Determine the (X, Y) coordinate at the center of the cell enclosing the given text.  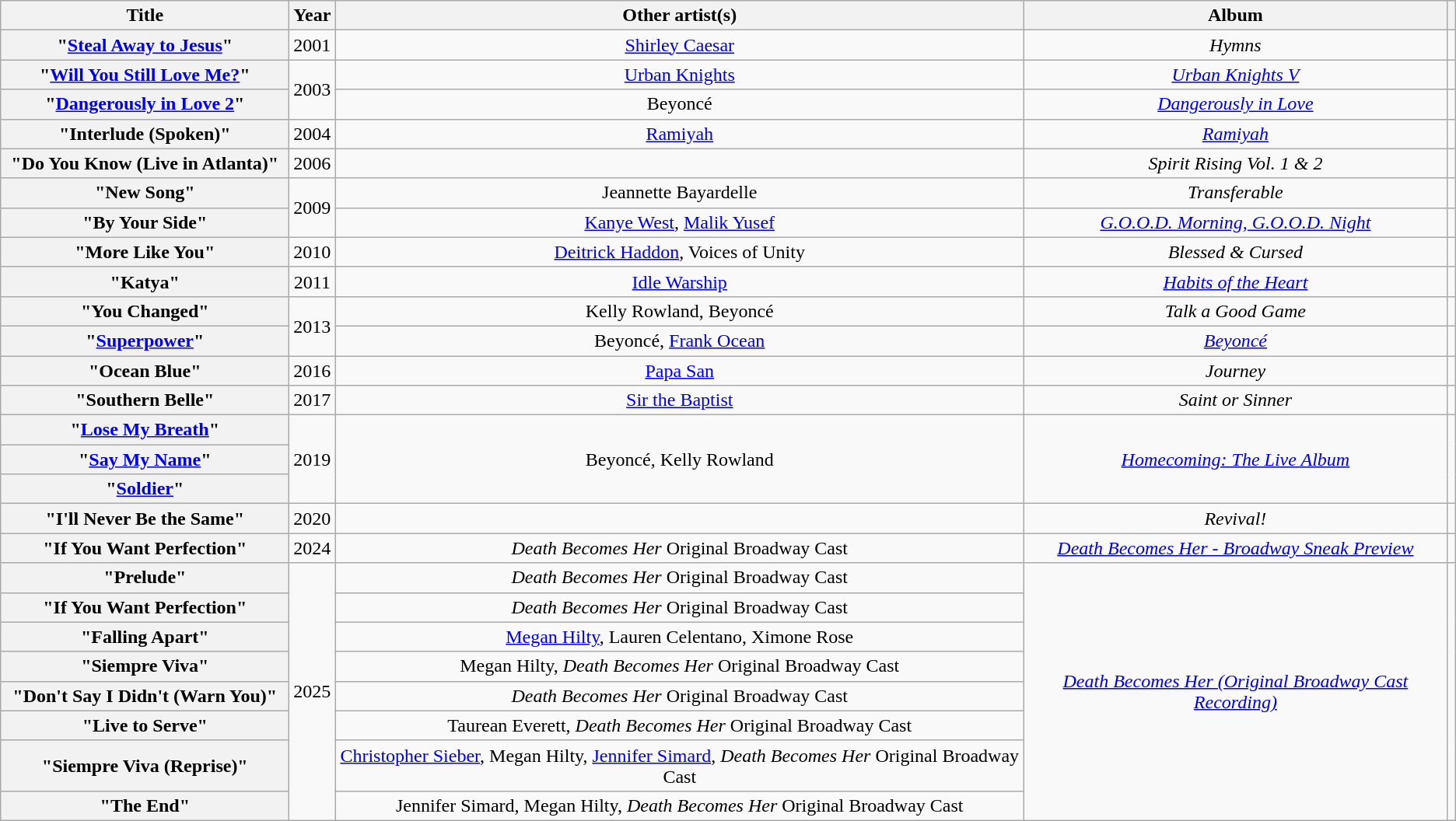
2001 (313, 45)
"Dangerously in Love 2" (145, 104)
Taurean Everett, Death Becomes Her Original Broadway Cast (680, 725)
"Prelude" (145, 578)
2020 (313, 519)
Urban Knights (680, 75)
Idle Warship (680, 281)
2013 (313, 326)
"I'll Never Be the Same" (145, 519)
Beyoncé, Frank Ocean (680, 341)
Papa San (680, 371)
"Siempre Viva" (145, 666)
"Will You Still Love Me?" (145, 75)
Year (313, 16)
Other artist(s) (680, 16)
"Southern Belle" (145, 400)
Urban Knights V (1236, 75)
2011 (313, 281)
Hymns (1236, 45)
Spirit Rising Vol. 1 & 2 (1236, 163)
2006 (313, 163)
"Don't Say I Didn't (Warn You)" (145, 696)
Megan Hilty, Lauren Celentano, Ximone Rose (680, 637)
"Interlude (Spoken)" (145, 134)
"Soldier" (145, 489)
Christopher Sieber, Megan Hilty, Jennifer Simard, Death Becomes Her Original Broadway Cast (680, 765)
Blessed & Cursed (1236, 252)
"Say My Name" (145, 459)
2025 (313, 692)
Homecoming: The Live Album (1236, 459)
G.O.O.D. Morning, G.O.O.D. Night (1236, 222)
Journey (1236, 371)
Saint or Sinner (1236, 400)
2016 (313, 371)
"Steal Away to Jesus" (145, 45)
"Lose My Breath" (145, 430)
2017 (313, 400)
Talk a Good Game (1236, 311)
"More Like You" (145, 252)
2009 (313, 208)
Dangerously in Love (1236, 104)
"New Song" (145, 193)
2019 (313, 459)
2003 (313, 89)
"You Changed" (145, 311)
"Siempre Viva (Reprise)" (145, 765)
"Falling Apart" (145, 637)
2010 (313, 252)
Transferable (1236, 193)
Habits of the Heart (1236, 281)
Megan Hilty, Death Becomes Her Original Broadway Cast (680, 666)
Beyoncé, Kelly Rowland (680, 459)
Album (1236, 16)
"Live to Serve" (145, 725)
Death Becomes Her - Broadway Sneak Preview (1236, 548)
Title (145, 16)
"Do You Know (Live in Atlanta)" (145, 163)
Jeannette Bayardelle (680, 193)
Shirley Caesar (680, 45)
Kelly Rowland, Beyoncé (680, 311)
Jennifer Simard, Megan Hilty, Death Becomes Her Original Broadway Cast (680, 805)
"By Your Side" (145, 222)
"Katya" (145, 281)
"Ocean Blue" (145, 371)
Revival! (1236, 519)
Sir the Baptist (680, 400)
2024 (313, 548)
"The End" (145, 805)
Kanye West, Malik Yusef (680, 222)
Death Becomes Her (Original Broadway Cast Recording) (1236, 692)
Deitrick Haddon, Voices of Unity (680, 252)
2004 (313, 134)
"Superpower" (145, 341)
